Return (X, Y) of the center of cell containing provided text 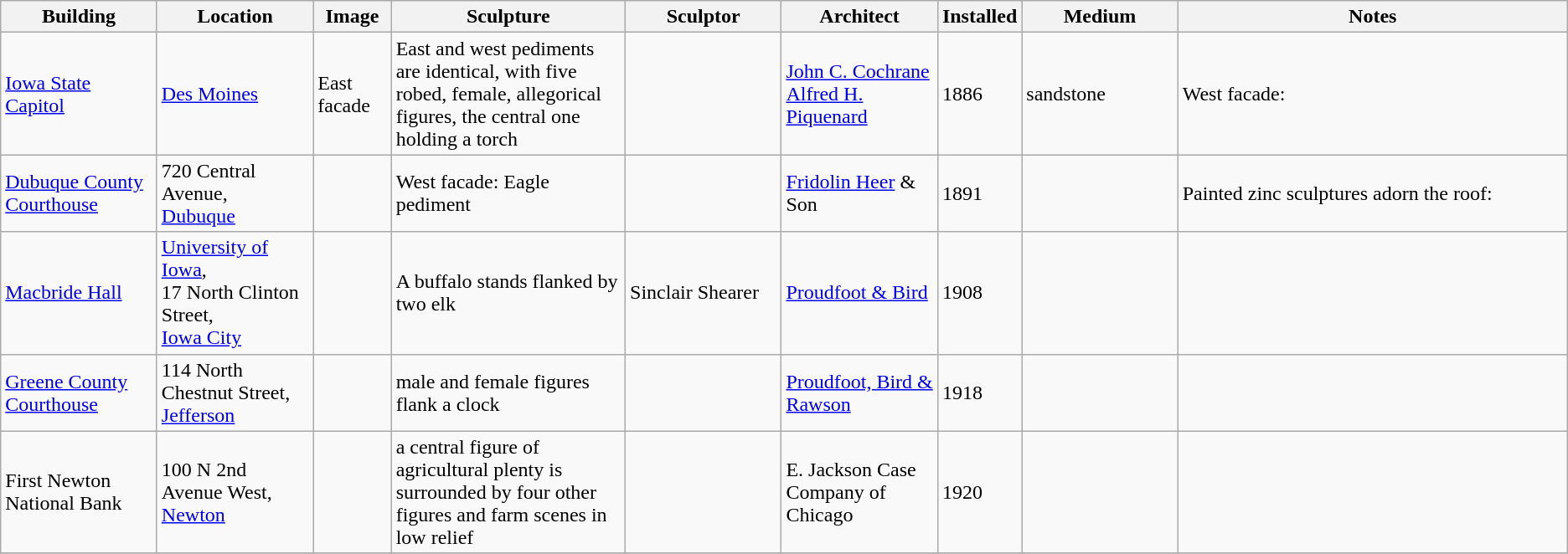
male and female figures flank a clock (508, 392)
Iowa State Capitol (79, 94)
Dubuque County Courthouse (79, 193)
Sinclair Shearer (704, 293)
Macbride Hall (79, 293)
1918 (979, 392)
sandstone (1100, 94)
a central figure of agricultural plenty is surrounded by four other figures and farm scenes in low relief (508, 492)
1891 (979, 193)
E. Jackson Case Company of Chicago (859, 492)
Des Moines (235, 94)
Sculptor (704, 17)
Greene County Courthouse (79, 392)
Image (352, 17)
Notes (1372, 17)
East facade (352, 94)
Proudfoot & Bird (859, 293)
Painted zinc sculptures adorn the roof: (1372, 193)
100 N 2nd Avenue West,Newton (235, 492)
Location (235, 17)
First Newton National Bank (79, 492)
Installed (979, 17)
A buffalo stands flanked by two elk (508, 293)
University of Iowa,17 North Clinton Street,Iowa City (235, 293)
Sculpture (508, 17)
Building (79, 17)
1886 (979, 94)
John C. CochraneAlfred H. Piquenard (859, 94)
West facade: Eagle pediment (508, 193)
West facade: (1372, 94)
720 Central Avenue,Dubuque (235, 193)
Medium (1100, 17)
1908 (979, 293)
Proudfoot, Bird & Rawson (859, 392)
Architect (859, 17)
Fridolin Heer & Son (859, 193)
East and west pediments are identical, with five robed, female, allegorical figures, the central one holding a torch (508, 94)
1920 (979, 492)
114 North Chestnut Street,Jefferson (235, 392)
